Determine the [X, Y] coordinate at the center of the cell enclosing the given text.  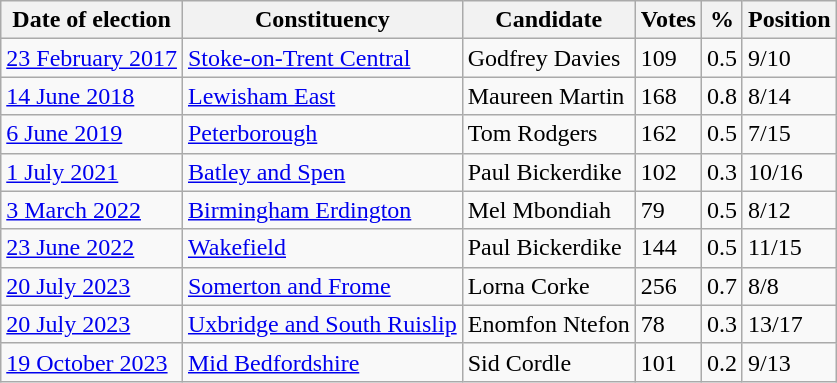
Wakefield [322, 248]
% [722, 20]
Somerton and Frome [322, 286]
144 [668, 248]
13/17 [789, 324]
79 [668, 210]
0.2 [722, 362]
1 July 2021 [92, 172]
0.7 [722, 286]
23 February 2017 [92, 58]
78 [668, 324]
Godfrey Davies [548, 58]
Uxbridge and South Ruislip [322, 324]
14 June 2018 [92, 96]
8/14 [789, 96]
Candidate [548, 20]
Mel Mbondiah [548, 210]
Batley and Spen [322, 172]
Date of election [92, 20]
Position [789, 20]
9/10 [789, 58]
10/16 [789, 172]
Enomfon Ntefon [548, 324]
109 [668, 58]
Tom Rodgers [548, 134]
3 March 2022 [92, 210]
6 June 2019 [92, 134]
Constituency [322, 20]
101 [668, 362]
256 [668, 286]
Lewisham East [322, 96]
8/12 [789, 210]
Lorna Corke [548, 286]
168 [668, 96]
23 June 2022 [92, 248]
Sid Cordle [548, 362]
Stoke-on-Trent Central [322, 58]
Votes [668, 20]
Birmingham Erdington [322, 210]
Maureen Martin [548, 96]
8/8 [789, 286]
9/13 [789, 362]
102 [668, 172]
Peterborough [322, 134]
19 October 2023 [92, 362]
162 [668, 134]
11/15 [789, 248]
Mid Bedfordshire [322, 362]
7/15 [789, 134]
0.8 [722, 96]
